Locate the cell with the specified text and output its (x, y) center coordinate. 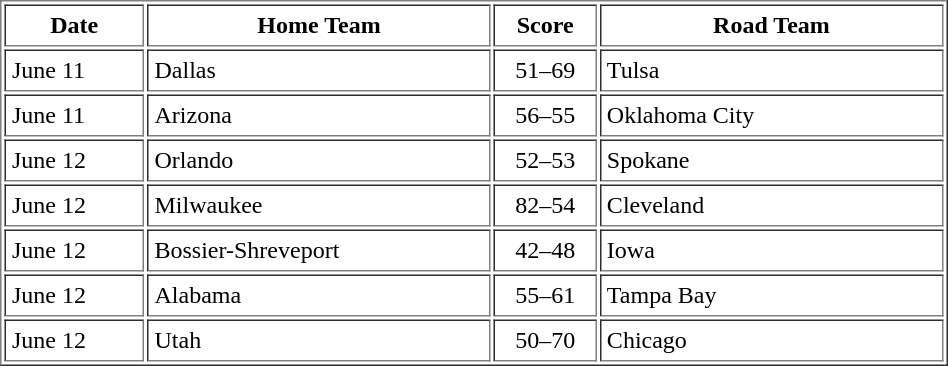
Tulsa (771, 71)
Date (74, 25)
82–54 (545, 205)
Milwaukee (319, 205)
Iowa (771, 251)
51–69 (545, 71)
Alabama (319, 295)
Score (545, 25)
56–55 (545, 115)
Chicago (771, 341)
55–61 (545, 295)
Tampa Bay (771, 295)
Road Team (771, 25)
Arizona (319, 115)
42–48 (545, 251)
Cleveland (771, 205)
Utah (319, 341)
Dallas (319, 71)
Orlando (319, 161)
50–70 (545, 341)
Home Team (319, 25)
Bossier-Shreveport (319, 251)
Oklahoma City (771, 115)
Spokane (771, 161)
52–53 (545, 161)
